Search for the cell housing the specified text and yield its [x, y] center coordinate. 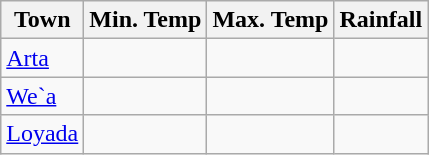
Town [42, 20]
Arta [42, 58]
Max. Temp [270, 20]
We`a [42, 96]
Loyada [42, 134]
Min. Temp [146, 20]
Rainfall [381, 20]
